From the cell containing the given text, extract its center point as (x, y) coordinate. 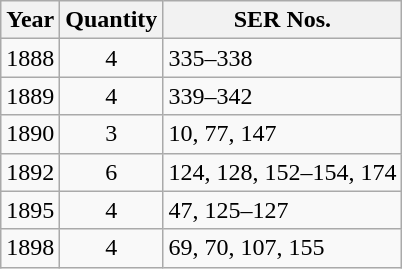
1895 (30, 210)
1888 (30, 58)
Year (30, 20)
1892 (30, 172)
1889 (30, 96)
339–342 (282, 96)
10, 77, 147 (282, 134)
Quantity (112, 20)
1890 (30, 134)
SER Nos. (282, 20)
69, 70, 107, 155 (282, 248)
1898 (30, 248)
124, 128, 152–154, 174 (282, 172)
335–338 (282, 58)
6 (112, 172)
3 (112, 134)
47, 125–127 (282, 210)
